Return (X, Y) of the center of cell containing provided text 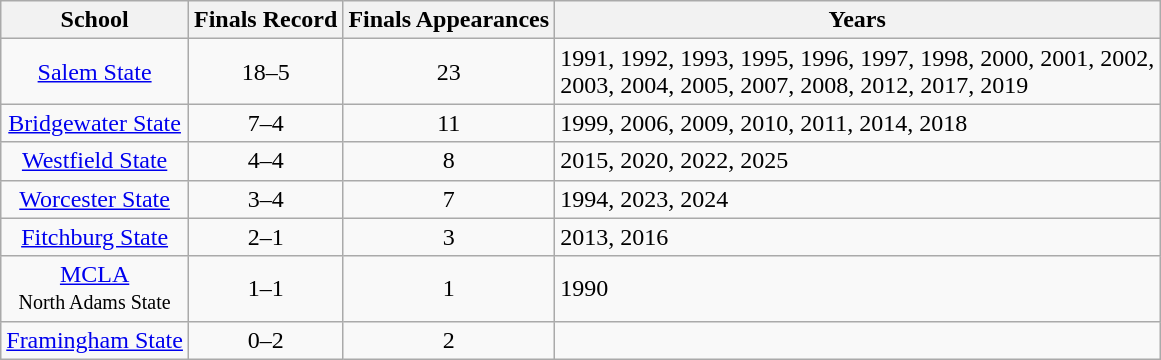
1994, 2023, 2024 (858, 199)
0–2 (265, 340)
Fitchburg State (95, 237)
Westfield State (95, 161)
2013, 2016 (858, 237)
8 (449, 161)
Finals Appearances (449, 20)
1991, 1992, 1993, 1995, 1996, 1997, 1998, 2000, 2001, 2002, 2003, 2004, 2005, 2007, 2008, 2012, 2017, 2019 (858, 72)
Framingham State (95, 340)
7–4 (265, 123)
Finals Record (265, 20)
23 (449, 72)
11 (449, 123)
18–5 (265, 72)
4–4 (265, 161)
MCLANorth Adams State (95, 288)
1990 (858, 288)
2015, 2020, 2022, 2025 (858, 161)
1999, 2006, 2009, 2010, 2011, 2014, 2018 (858, 123)
Bridgewater State (95, 123)
1 (449, 288)
1–1 (265, 288)
Salem State (95, 72)
Worcester State (95, 199)
School (95, 20)
Years (858, 20)
2–1 (265, 237)
3–4 (265, 199)
3 (449, 237)
7 (449, 199)
2 (449, 340)
